Output the (x, y) coordinate of the center of the cell containing the given text.  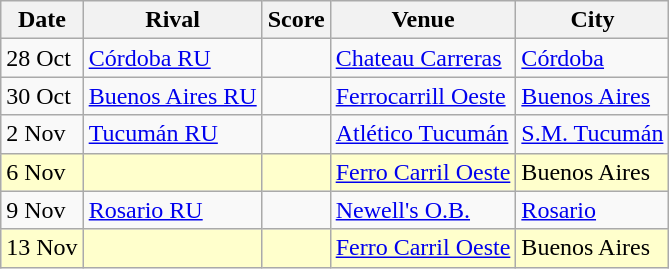
6 Nov (42, 172)
Chateau Carreras (423, 58)
Atlético Tucumán (423, 134)
Rosario (592, 210)
Buenos Aires RU (172, 96)
Score (296, 20)
Date (42, 20)
13 Nov (42, 248)
28 Oct (42, 58)
30 Oct (42, 96)
Newell's O.B. (423, 210)
Córdoba RU (172, 58)
2 Nov (42, 134)
9 Nov (42, 210)
City (592, 20)
Ferrocarrill Oeste (423, 96)
Rival (172, 20)
Córdoba (592, 58)
Rosario RU (172, 210)
Venue (423, 20)
S.M. Tucumán (592, 134)
Tucumán RU (172, 134)
